Locate the cell with the specified text and output its [X, Y] center coordinate. 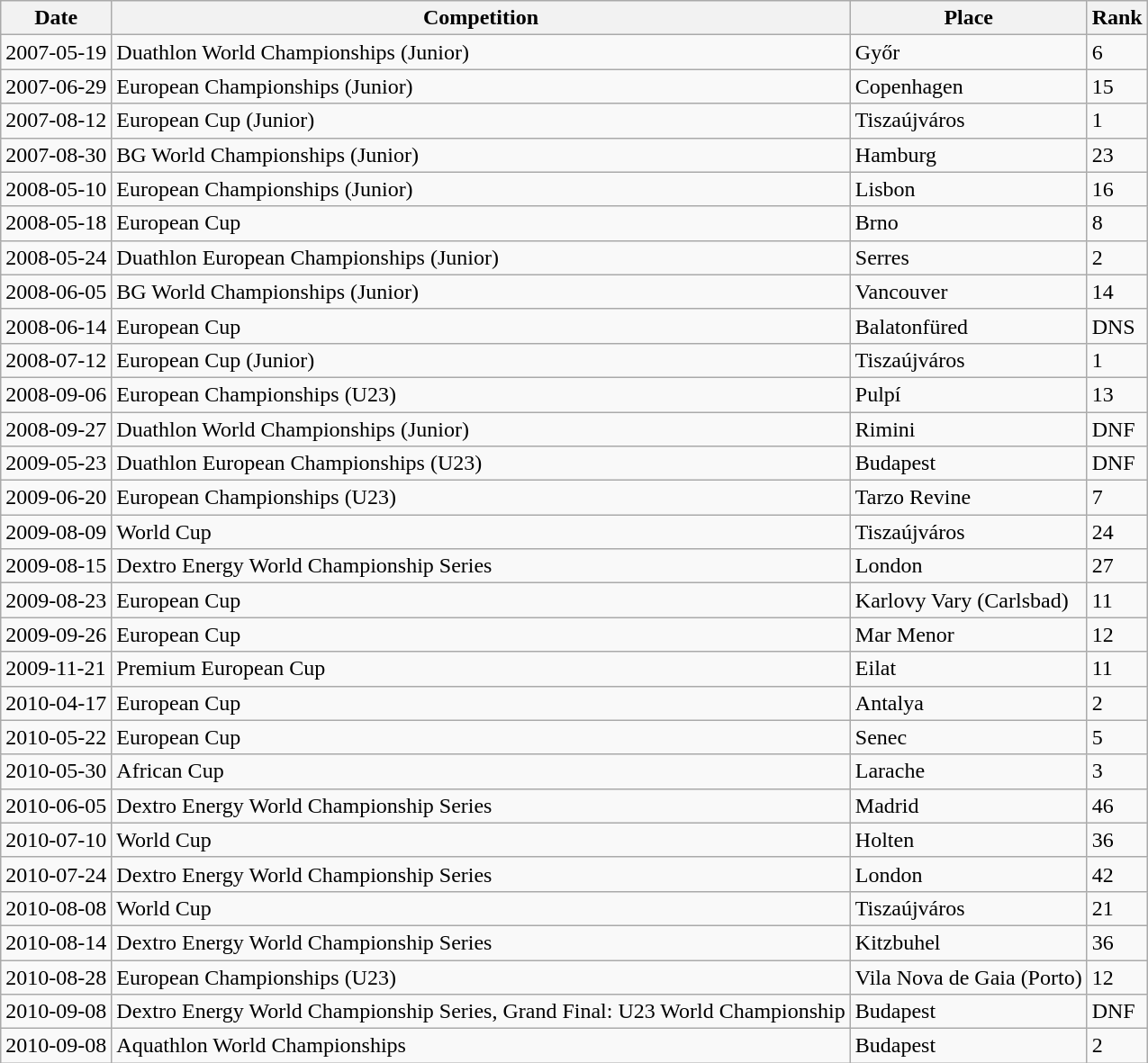
2010-07-24 [56, 874]
2009-08-09 [56, 532]
Copenhagen [969, 86]
Senec [969, 737]
Hamburg [969, 155]
Győr [969, 52]
Serres [969, 257]
2007-08-12 [56, 121]
Holten [969, 840]
2008-05-18 [56, 223]
Competition [481, 18]
2007-05-19 [56, 52]
2009-06-20 [56, 498]
2008-09-27 [56, 429]
Duathlon European Championships (Junior) [481, 257]
Place [969, 18]
2009-11-21 [56, 669]
5 [1116, 737]
7 [1116, 498]
23 [1116, 155]
2008-06-05 [56, 292]
Kitzbuhel [969, 942]
Dextro Energy World Championship Series, Grand Final: U23 World Championship [481, 1012]
13 [1116, 394]
8 [1116, 223]
Premium European Cup [481, 669]
Antalya [969, 703]
2008-06-14 [56, 326]
Rank [1116, 18]
2010-07-10 [56, 840]
Pulpí [969, 394]
Tarzo Revine [969, 498]
2009-08-23 [56, 600]
15 [1116, 86]
2010-08-14 [56, 942]
2010-08-08 [56, 908]
2010-04-17 [56, 703]
21 [1116, 908]
Balatonfüred [969, 326]
2010-08-28 [56, 977]
2008-09-06 [56, 394]
27 [1116, 566]
2010-05-22 [56, 737]
14 [1116, 292]
2009-09-26 [56, 635]
Duathlon European Championships (U23) [481, 464]
2007-08-30 [56, 155]
DNS [1116, 326]
Aquathlon World Championships [481, 1046]
42 [1116, 874]
Vancouver [969, 292]
2009-05-23 [56, 464]
2009-08-15 [56, 566]
Mar Menor [969, 635]
3 [1116, 771]
African Cup [481, 771]
Karlovy Vary (Carlsbad) [969, 600]
2010-05-30 [56, 771]
2008-05-10 [56, 189]
Eilat [969, 669]
Rimini [969, 429]
2008-05-24 [56, 257]
Vila Nova de Gaia (Porto) [969, 977]
Madrid [969, 806]
Date [56, 18]
Larache [969, 771]
46 [1116, 806]
24 [1116, 532]
Brno [969, 223]
2010-06-05 [56, 806]
2007-06-29 [56, 86]
2008-07-12 [56, 360]
16 [1116, 189]
Lisbon [969, 189]
6 [1116, 52]
